Search for the cell housing the specified text and yield its (X, Y) center coordinate. 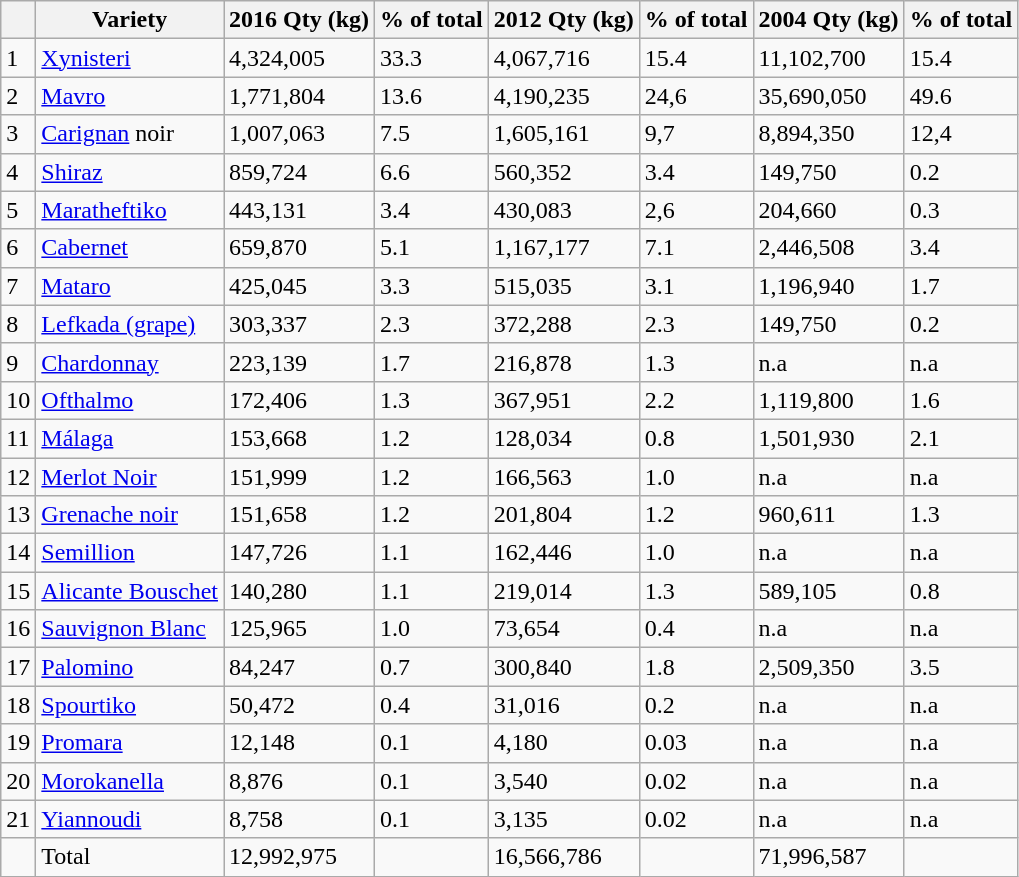
12,148 (300, 743)
8,876 (300, 781)
219,014 (564, 591)
Alicante Bouschet (130, 591)
223,139 (300, 362)
Yiannoudi (130, 819)
1,771,804 (300, 96)
18 (18, 705)
17 (18, 667)
2016 Qty (kg) (300, 20)
Variety (130, 20)
Ofthalmo (130, 400)
Lefkada (grape) (130, 324)
443,131 (300, 210)
24,6 (696, 96)
859,724 (300, 172)
201,804 (564, 515)
4,180 (564, 743)
1,501,930 (828, 438)
172,406 (300, 400)
1,119,800 (828, 400)
6.6 (432, 172)
367,951 (564, 400)
Chardonnay (130, 362)
0.3 (961, 210)
0.03 (696, 743)
5 (18, 210)
3 (18, 134)
3,540 (564, 781)
Merlot Noir (130, 477)
4,324,005 (300, 58)
6 (18, 248)
162,446 (564, 553)
1,167,177 (564, 248)
Málaga (130, 438)
16 (18, 629)
19 (18, 743)
8,894,350 (828, 134)
Spourtiko (130, 705)
33.3 (432, 58)
8 (18, 324)
2 (18, 96)
1,007,063 (300, 134)
4,067,716 (564, 58)
Promara (130, 743)
84,247 (300, 667)
1,605,161 (564, 134)
Sauvignon Blanc (130, 629)
430,083 (564, 210)
560,352 (564, 172)
2.1 (961, 438)
204,660 (828, 210)
21 (18, 819)
Maratheftiko (130, 210)
Carignan noir (130, 134)
50,472 (300, 705)
9,7 (696, 134)
11,102,700 (828, 58)
425,045 (300, 286)
Shiraz (130, 172)
2.2 (696, 400)
2,6 (696, 210)
13.6 (432, 96)
3.3 (432, 286)
4 (18, 172)
8,758 (300, 819)
Cabernet (130, 248)
216,878 (564, 362)
12,4 (961, 134)
14 (18, 553)
1,196,940 (828, 286)
1 (18, 58)
7.1 (696, 248)
4,190,235 (564, 96)
15 (18, 591)
2004 Qty (kg) (828, 20)
12 (18, 477)
2012 Qty (kg) (564, 20)
659,870 (300, 248)
9 (18, 362)
2,509,350 (828, 667)
1.6 (961, 400)
13 (18, 515)
5.1 (432, 248)
7.5 (432, 134)
515,035 (564, 286)
151,999 (300, 477)
960,611 (828, 515)
16,566,786 (564, 857)
Semillion (130, 553)
12,992,975 (300, 857)
589,105 (828, 591)
Grenache noir (130, 515)
Xynisteri (130, 58)
Palomino (130, 667)
125,965 (300, 629)
3,135 (564, 819)
128,034 (564, 438)
Mavro (130, 96)
3.5 (961, 667)
2,446,508 (828, 248)
Total (130, 857)
31,016 (564, 705)
49.6 (961, 96)
153,668 (300, 438)
7 (18, 286)
303,337 (300, 324)
73,654 (564, 629)
166,563 (564, 477)
1.8 (696, 667)
10 (18, 400)
Mataro (130, 286)
20 (18, 781)
140,280 (300, 591)
147,726 (300, 553)
0.7 (432, 667)
35,690,050 (828, 96)
11 (18, 438)
151,658 (300, 515)
300,840 (564, 667)
Morokanella (130, 781)
3.1 (696, 286)
71,996,587 (828, 857)
372,288 (564, 324)
